Find where the given text appears and provide that cell's center as (X, Y) coordinate. 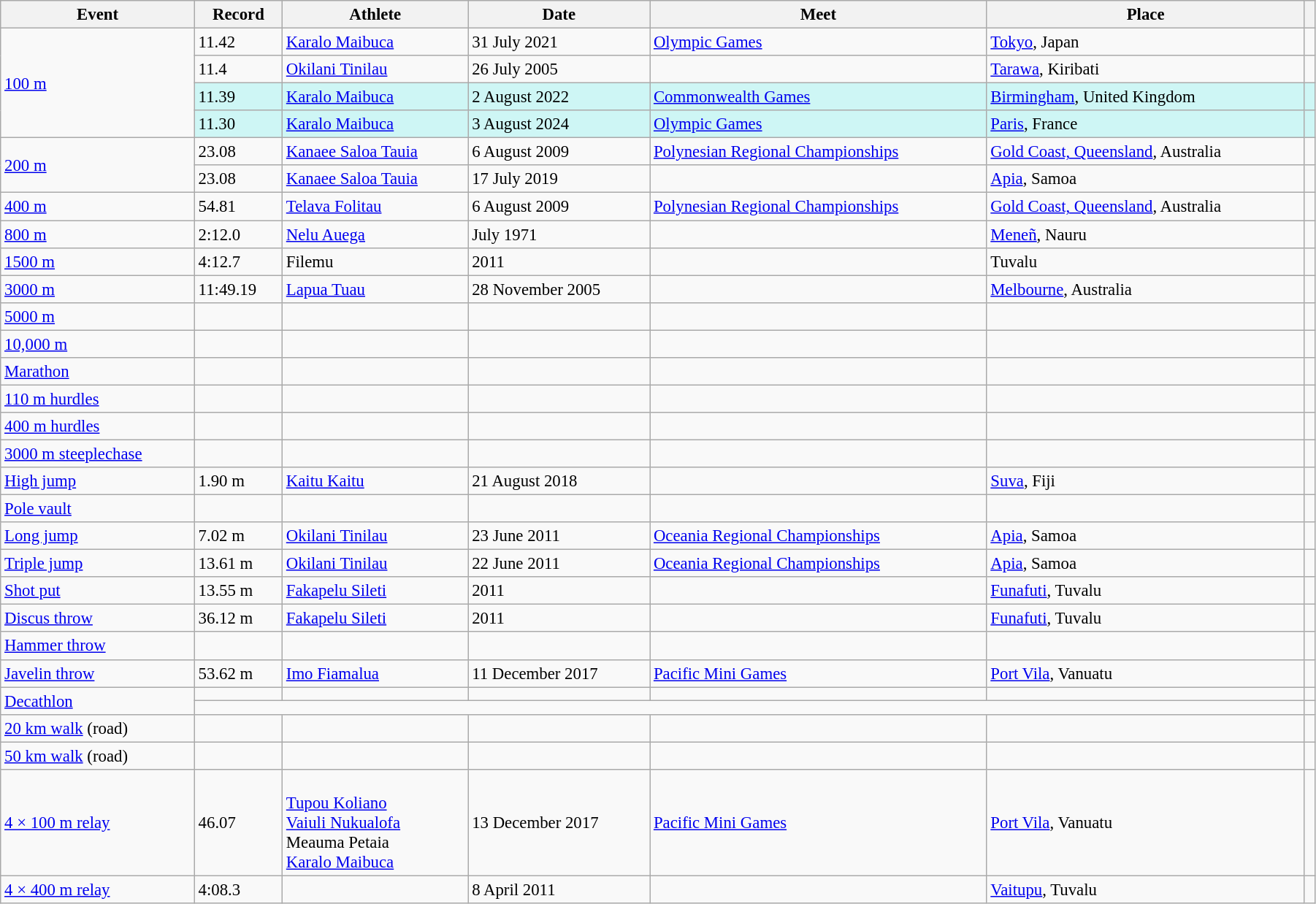
Meneñ, Nauru (1145, 234)
4:08.3 (238, 889)
54.81 (238, 207)
11.30 (238, 124)
400 m (98, 207)
4 × 400 m relay (98, 889)
Suva, Fiji (1145, 481)
3000 m (98, 289)
1.90 m (238, 481)
Imo Fiamalua (375, 673)
46.07 (238, 823)
11.42 (238, 42)
Birmingham, United Kingdom (1145, 97)
Decathlon (98, 701)
800 m (98, 234)
Commonwealth Games (818, 97)
Long jump (98, 536)
17 July 2019 (559, 179)
20 km walk (road) (98, 728)
23 June 2011 (559, 536)
11:49.19 (238, 289)
Record (238, 15)
Paris, France (1145, 124)
11.4 (238, 69)
Tuvalu (1145, 261)
High jump (98, 481)
13 December 2017 (559, 823)
4:12.7 (238, 261)
110 m hurdles (98, 399)
Discus throw (98, 618)
Lapua Tuau (375, 289)
50 km walk (road) (98, 756)
31 July 2021 (559, 42)
22 June 2011 (559, 564)
Nelu Auega (375, 234)
2:12.0 (238, 234)
11 December 2017 (559, 673)
10,000 m (98, 344)
3 August 2024 (559, 124)
Filemu (375, 261)
26 July 2005 (559, 69)
Javelin throw (98, 673)
13.61 m (238, 564)
Telava Folitau (375, 207)
Vaitupu, Tuvalu (1145, 889)
Melbourne, Australia (1145, 289)
Tarawa, Kiribati (1145, 69)
8 April 2011 (559, 889)
Date (559, 15)
Tupou KolianoVaiuli NukualofaMeauma PetaiaKaralo Maibuca (375, 823)
28 November 2005 (559, 289)
Tokyo, Japan (1145, 42)
36.12 m (238, 618)
July 1971 (559, 234)
13.55 m (238, 591)
3000 m steeplechase (98, 453)
5000 m (98, 316)
400 m hurdles (98, 426)
11.39 (238, 97)
Place (1145, 15)
4 × 100 m relay (98, 823)
Marathon (98, 372)
53.62 m (238, 673)
2 August 2022 (559, 97)
7.02 m (238, 536)
Kaitu Kaitu (375, 481)
Event (98, 15)
Hammer throw (98, 646)
100 m (98, 83)
200 m (98, 165)
Pole vault (98, 509)
1500 m (98, 261)
Shot put (98, 591)
21 August 2018 (559, 481)
Triple jump (98, 564)
Athlete (375, 15)
Meet (818, 15)
